Locate the cell with the specified text and output its (x, y) center coordinate. 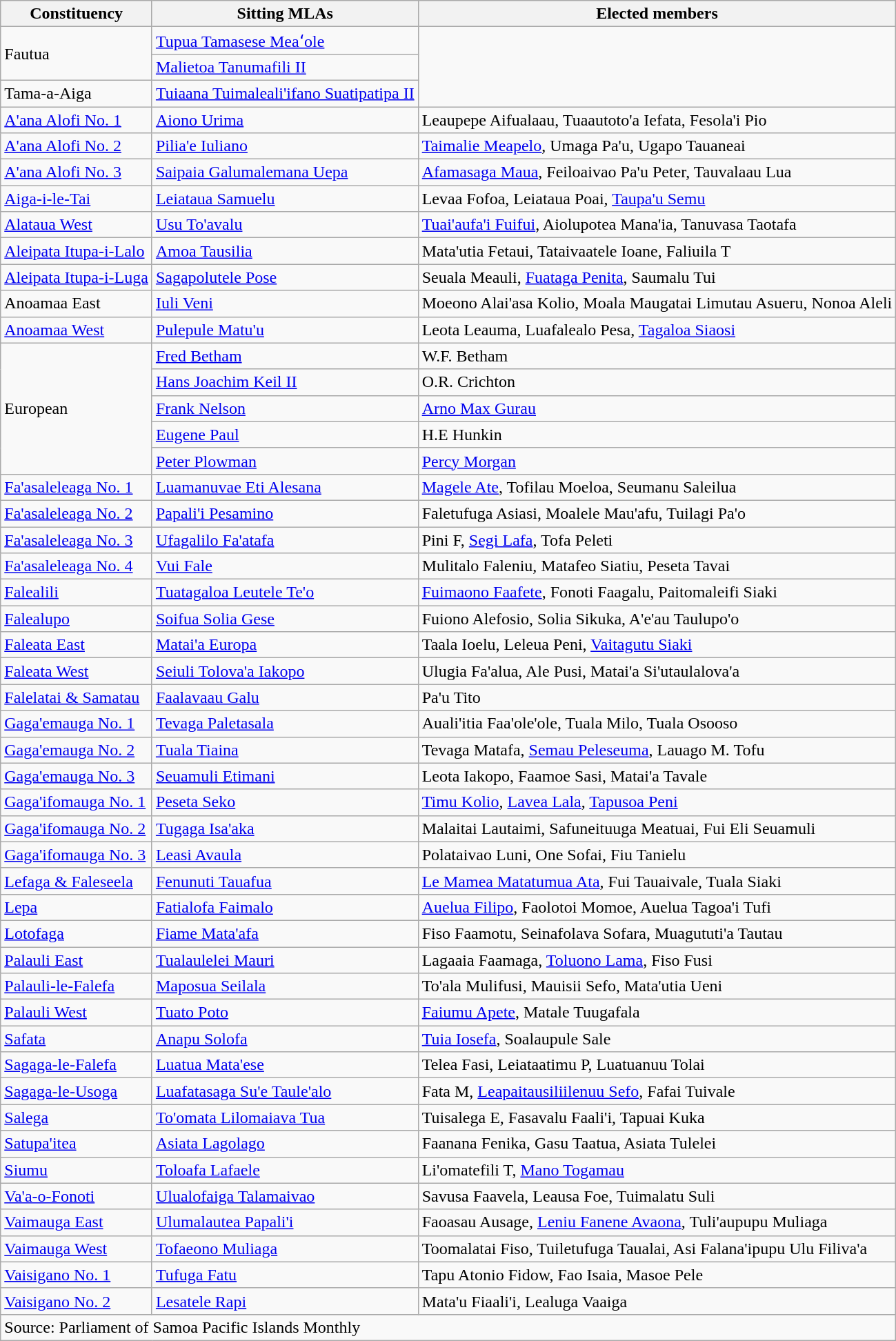
Tuala Tiaina (285, 750)
Toloafa Lafaele (285, 1170)
Tugaga Isa'aka (285, 828)
Ulumalautea Papali'i (285, 1222)
Vaimauga East (77, 1222)
Leiataua Samuelu (285, 199)
Sagaga-le-Usoga (77, 1091)
Leota Iakopo, Faamoe Sasi, Matai'a Tavale (657, 776)
Tualaulelei Mauri (285, 960)
Tevaga Paletasala (285, 724)
Alataua West (77, 225)
Frank Nelson (285, 408)
Savusa Faavela, Leausa Foe, Tuimalatu Suli (657, 1196)
Leota Leauma, Luafalealo Pesa, Tagaloa Siaosi (657, 330)
Ulualofaiga Talamaivao (285, 1196)
Leasi Avaula (285, 855)
Luamanuvae Eti Alesana (285, 487)
Tufuga Fatu (285, 1275)
Tuatagaloa Leutele Te'o (285, 593)
Gaga'ifomauga No. 2 (77, 828)
Faletufuga Asiasi, Moalele Mau'afu, Tuilagi Pa'o (657, 513)
Afamasaga Maua, Feiloaivao Pa'u Peter, Tauvalaau Lua (657, 172)
Fa'asaleleaga No. 2 (77, 513)
Lotofaga (77, 933)
Pilia'e Iuliano (285, 146)
Amoa Tausilia (285, 251)
Fenunuti Tauafua (285, 881)
Pini F, Segi Lafa, Tofa Peleti (657, 540)
Tuia Iosefa, Soalaupule Sale (657, 1039)
A'ana Alofi No. 3 (77, 172)
Ulugia Fa'alua, Ale Pusi, Matai'a Si'utaulalova'a (657, 671)
Va'a-o-Fonoti (77, 1196)
Palauli West (77, 1013)
Fatialofa Faimalo (285, 907)
Leaupepe Aifualaau, Tuaautoto'a Iefata, Fesola'i Pio (657, 119)
Eugene Paul (285, 435)
Lepa (77, 907)
Lesatele Rapi (285, 1301)
Seiuli Tolova'a Iakopo (285, 671)
Hans Joachim Keil II (285, 382)
Magele Ate, Tofilau Moeloa, Seumanu Saleilua (657, 487)
Faleata East (77, 645)
Li'omatefili T, Mano Togamau (657, 1170)
Vui Fale (285, 566)
Seuamuli Etimani (285, 776)
Falealupo (77, 619)
Tupua Tamasese Meaʻole (285, 41)
Aiga-i-le-Tai (77, 199)
Malietoa Tanumafili II (285, 67)
Fa'asaleleaga No. 3 (77, 540)
Auelua Filipo, Faolotoi Momoe, Auelua Tagoa'i Tufi (657, 907)
Telea Fasi, Leiataatimu P, Luatuanuu Tolai (657, 1065)
Mata'u Fiaali'i, Lealuga Vaaiga (657, 1301)
Faiumu Apete, Matale Tuugafala (657, 1013)
Taimalie Meapelo, Umaga Pa'u, Ugapo Tauaneai (657, 146)
Mulitalo Faleniu, Matafeo Siatiu, Peseta Tavai (657, 566)
Seuala Meauli, Fuataga Penita, Saumalu Tui (657, 277)
A'ana Alofi No. 1 (77, 119)
Anoamaa West (77, 330)
Auali'itia Faa'ole'ole, Tuala Milo, Tuala Osooso (657, 724)
Peseta Seko (285, 802)
Timu Kolio, Lavea Lala, Tapusoa Peni (657, 802)
W.F. Betham (657, 356)
Lefaga & Faleseela (77, 881)
Luatua Mata'ese (285, 1065)
Elected members (657, 14)
Le Mamea Matatumua Ata, Fui Tauaivale, Tuala Siaki (657, 881)
Aleipata Itupa-i-Lalo (77, 251)
Tuiaana Tuimaleali'ifano Suatipatipa II (285, 93)
Fa'asaleleaga No. 4 (77, 566)
Tama-a-Aiga (77, 93)
Fautua (77, 54)
Pulepule Matu'u (285, 330)
Source: Parliament of Samoa Pacific Islands Monthly (448, 1327)
Fata M, Leapaitausiliilenuu Sefo, Fafai Tuivale (657, 1091)
Palauli-le-Falefa (77, 986)
Pa'u Tito (657, 697)
Fred Betham (285, 356)
Percy Morgan (657, 461)
European (77, 408)
Polataivao Luni, One Sofai, Fiu Tanielu (657, 855)
Faleata West (77, 671)
Gaga'emauga No. 3 (77, 776)
Faoasau Ausage, Leniu Fanene Avaona, Tuli'aupupu Muliaga (657, 1222)
A'ana Alofi No. 2 (77, 146)
Asiata Lagolago (285, 1144)
Tuisalega E, Fasavalu Faali'i, Tapuai Kuka (657, 1117)
Soifua Solia Gese (285, 619)
Taala Ioelu, Leleua Peni, Vaitagutu Siaki (657, 645)
Siumu (77, 1170)
Faanana Fenika, Gasu Taatua, Asiata Tulelei (657, 1144)
Matai'a Europa (285, 645)
Vaimauga West (77, 1249)
Satupa'itea (77, 1144)
Tuato Poto (285, 1013)
Tevaga Matafa, Semau Peleseuma, Lauago M. Tofu (657, 750)
Levaa Fofoa, Leiataua Poai, Taupa'u Semu (657, 199)
Salega (77, 1117)
Falealili (77, 593)
Maposua Seilala (285, 986)
Sitting MLAs (285, 14)
Gaga'emauga No. 2 (77, 750)
Sagapolutele Pose (285, 277)
Sagaga-le-Falefa (77, 1065)
Papali'i Pesamino (285, 513)
Ufagalilo Fa'atafa (285, 540)
Tapu Atonio Fidow, Fao Isaia, Masoe Pele (657, 1275)
Saipaia Galumalemana Uepa (285, 172)
Fiame Mata'afa (285, 933)
Vaisigano No. 1 (77, 1275)
Gaga'ifomauga No. 3 (77, 855)
Iuli Veni (285, 304)
Palauli East (77, 960)
Toomalatai Fiso, Tuiletufuga Taualai, Asi Falana'ipupu Ulu Filiva'a (657, 1249)
Luafatasaga Su'e Taule'alo (285, 1091)
H.E Hunkin (657, 435)
Safata (77, 1039)
Fiso Faamotu, Seinafolava Sofara, Muagututi'a Tautau (657, 933)
Peter Plowman (285, 461)
Gaga'emauga No. 1 (77, 724)
Arno Max Gurau (657, 408)
Fa'asaleleaga No. 1 (77, 487)
Moeono Alai'asa Kolio, Moala Maugatai Limutau Asueru, Nonoa Aleli (657, 304)
Usu To'avalu (285, 225)
Fuimaono Faafete, Fonoti Faagalu, Paitomaleifi Siaki (657, 593)
Tuai'aufa'i Fuifui, Aiolupotea Mana'ia, Tanuvasa Taotafa (657, 225)
Anapu Solofa (285, 1039)
Gaga'ifomauga No. 1 (77, 802)
Lagaaia Faamaga, Toluono Lama, Fiso Fusi (657, 960)
To'omata Lilomaiava Tua (285, 1117)
Falelatai & Samatau (77, 697)
Malaitai Lautaimi, Safuneituuga Meatuai, Fui Eli Seuamuli (657, 828)
Vaisigano No. 2 (77, 1301)
Mata'utia Fetaui, Tataivaatele Ioane, Faliuila T (657, 251)
Aleipata Itupa-i-Luga (77, 277)
Faalavaau Galu (285, 697)
Tofaeono Muliaga (285, 1249)
Fuiono Alefosio, Solia Sikuka, A'e'au Taulupo'o (657, 619)
Aiono Urima (285, 119)
To'ala Mulifusi, Mauisii Sefo, Mata'utia Ueni (657, 986)
Constituency (77, 14)
O.R. Crichton (657, 382)
Anoamaa East (77, 304)
